For the text-containing cell, return its midpoint in [x, y] coordinate format. 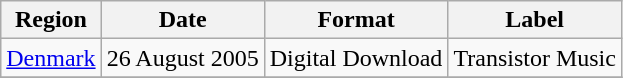
26 August 2005 [182, 58]
Denmark [51, 58]
Date [182, 20]
Label [535, 20]
Format [356, 20]
Digital Download [356, 58]
Transistor Music [535, 58]
Region [51, 20]
